Locate the cell with the specified text and output its [x, y] center coordinate. 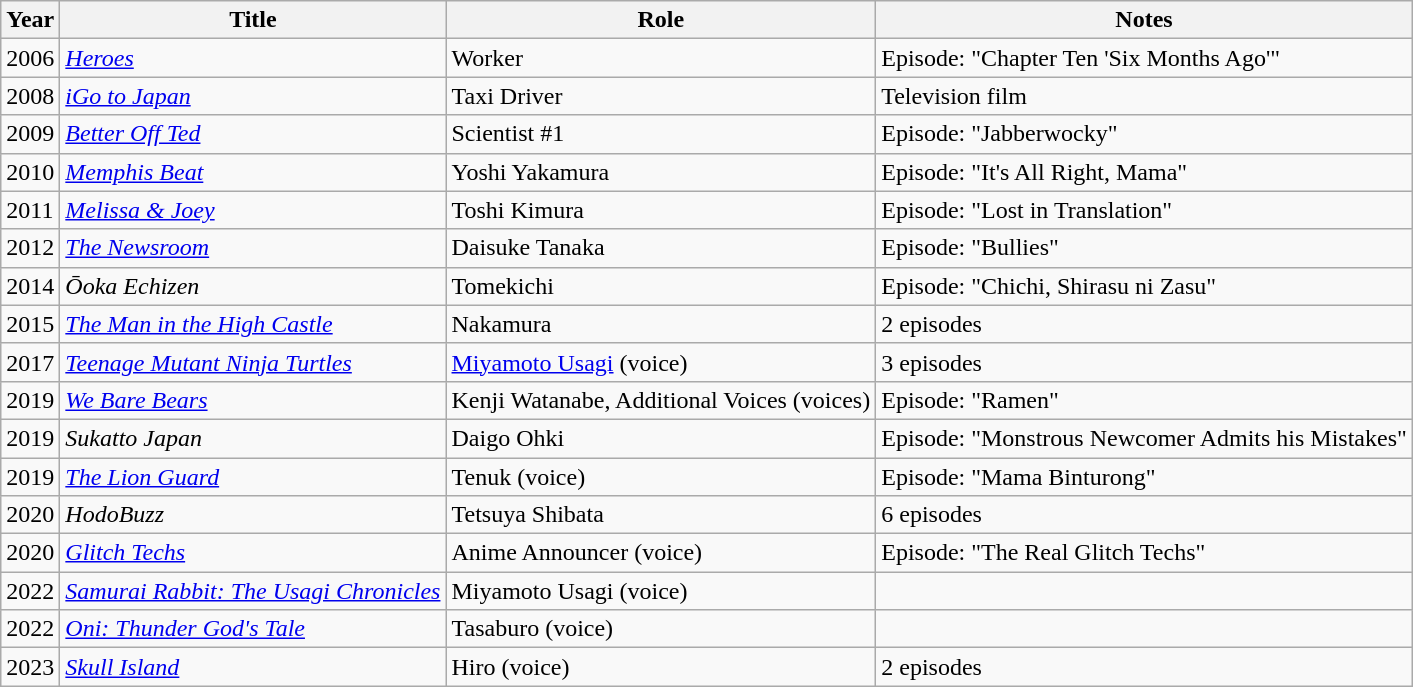
6 episodes [1144, 515]
Anime Announcer (voice) [661, 553]
2011 [30, 210]
Tasaburo (voice) [661, 629]
Television film [1144, 96]
Teenage Mutant Ninja Turtles [253, 362]
2023 [30, 667]
Oni: Thunder God's Tale [253, 629]
3 episodes [1144, 362]
Nakamura [661, 324]
Daigo Ohki [661, 438]
Ōoka Echizen [253, 286]
Episode: "Bullies" [1144, 248]
We Bare Bears [253, 400]
Episode: "Monstrous Newcomer Admits his Mistakes" [1144, 438]
Glitch Techs [253, 553]
Sukatto Japan [253, 438]
iGo to Japan [253, 96]
Tomekichi [661, 286]
Scientist #1 [661, 134]
2009 [30, 134]
Toshi Kimura [661, 210]
The Lion Guard [253, 477]
2015 [30, 324]
Episode: "Jabberwocky" [1144, 134]
Worker [661, 58]
Hiro (voice) [661, 667]
Year [30, 20]
2017 [30, 362]
The Newsroom [253, 248]
Notes [1144, 20]
Memphis Beat [253, 172]
Role [661, 20]
Melissa & Joey [253, 210]
Episode: "Chichi, Shirasu ni Zasu" [1144, 286]
The Man in the High Castle [253, 324]
2008 [30, 96]
Daisuke Tanaka [661, 248]
HodoBuzz [253, 515]
Episode: "Chapter Ten 'Six Months Ago'" [1144, 58]
Heroes [253, 58]
Episode: "The Real Glitch Techs" [1144, 553]
Samurai Rabbit: The Usagi Chronicles [253, 591]
2012 [30, 248]
2010 [30, 172]
Yoshi Yakamura [661, 172]
Tenuk (voice) [661, 477]
2006 [30, 58]
Tetsuya Shibata [661, 515]
Skull Island [253, 667]
Episode: "Mama Binturong" [1144, 477]
Episode: "Ramen" [1144, 400]
Taxi Driver [661, 96]
Kenji Watanabe, Additional Voices (voices) [661, 400]
Episode: "Lost in Translation" [1144, 210]
Episode: "It's All Right, Mama" [1144, 172]
Title [253, 20]
2014 [30, 286]
Better Off Ted [253, 134]
